Locate the cell with the specified text and output its (X, Y) center coordinate. 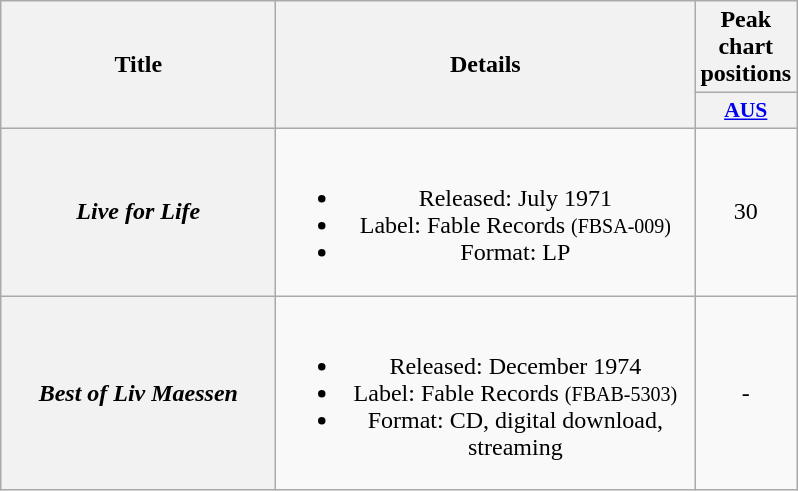
Title (138, 65)
Released: December 1974Label: Fable Records (FBAB-5303)Format: CD, digital download, streaming (486, 393)
Best of Liv Maessen (138, 393)
- (746, 393)
Peak chart positions (746, 47)
AUS (746, 111)
30 (746, 212)
Details (486, 65)
Live for Life (138, 212)
Released: July 1971Label: Fable Records (FBSA-009)Format: LP (486, 212)
